Output the [x, y] coordinate of the center of the cell containing the given text.  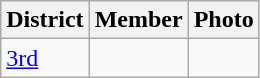
Photo [224, 20]
Member [138, 20]
3rd [45, 58]
District [45, 20]
